Extract the (x, y) coordinate from the center of the cell holding the provided text.  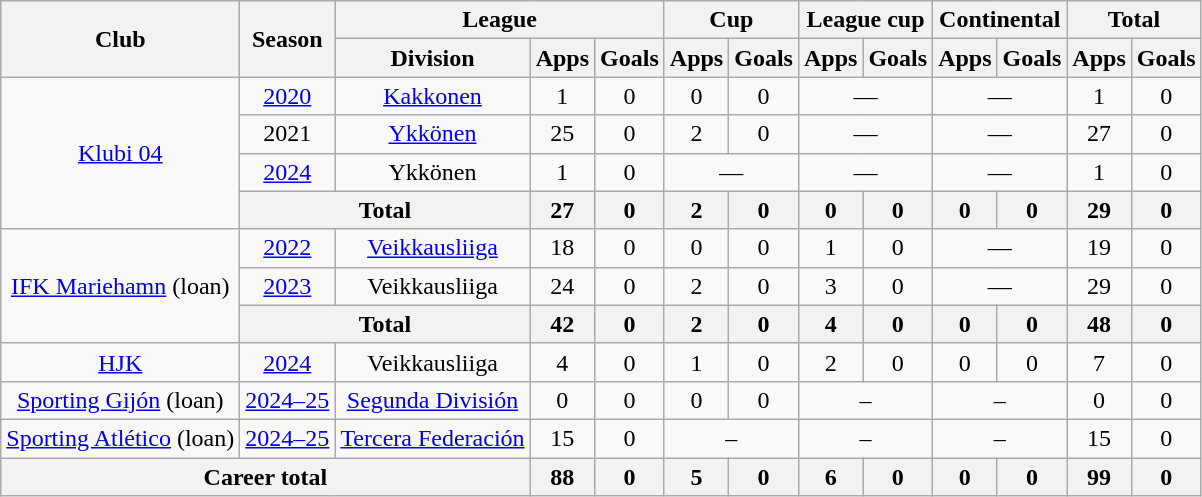
Tercera Federación (432, 438)
6 (830, 477)
Club (120, 39)
42 (562, 324)
IFK Mariehamn (loan) (120, 286)
Klubi 04 (120, 153)
League (500, 20)
24 (562, 286)
HJK (120, 362)
3 (830, 286)
Sporting Atlético (loan) (120, 438)
Segunda División (432, 400)
Career total (266, 477)
League cup (865, 20)
18 (562, 248)
88 (562, 477)
2021 (288, 134)
25 (562, 134)
Cup (731, 20)
48 (1099, 324)
2022 (288, 248)
Kakkonen (432, 96)
99 (1099, 477)
Season (288, 39)
7 (1099, 362)
2023 (288, 286)
Continental (1000, 20)
2020 (288, 96)
19 (1099, 248)
Sporting Gijón (loan) (120, 400)
5 (696, 477)
Division (432, 58)
